Return the (x, y) coordinate for the center point of the cell that contains the specified text.  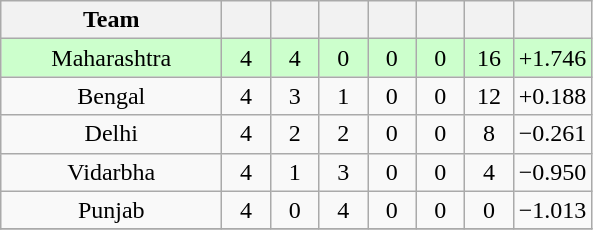
Vidarbha (112, 172)
−0.261 (552, 134)
Bengal (112, 96)
Team (112, 20)
−0.950 (552, 172)
−1.013 (552, 210)
16 (490, 58)
Delhi (112, 134)
+0.188 (552, 96)
8 (490, 134)
Punjab (112, 210)
+1.746 (552, 58)
12 (490, 96)
Maharashtra (112, 58)
